Detect which cell encompasses the target text, then output its (X, Y) center coordinate. 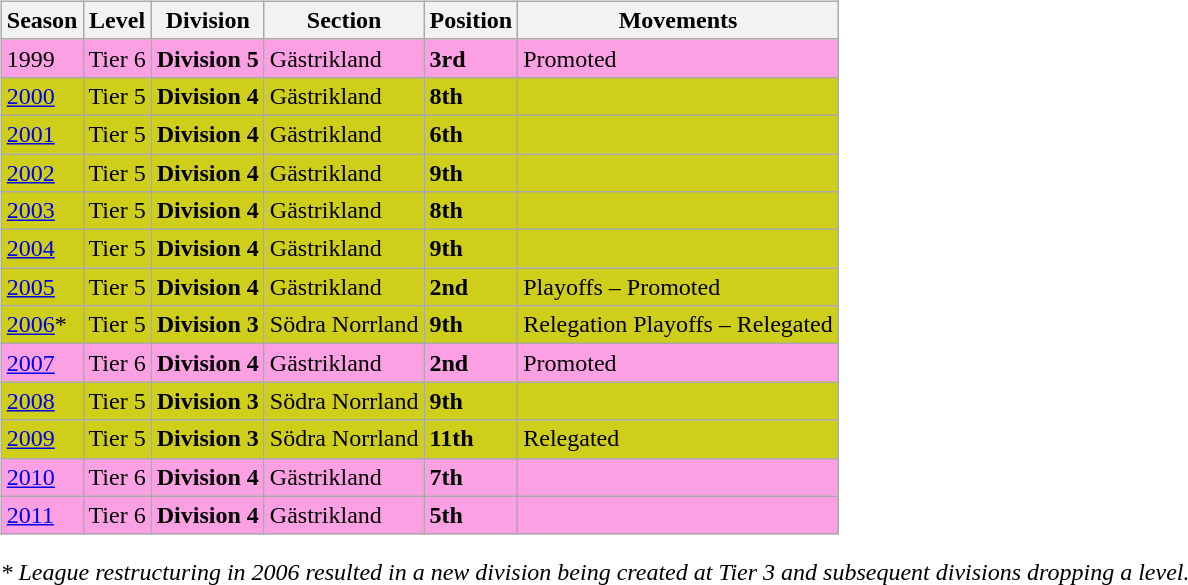
Level (117, 20)
6th (471, 134)
7th (471, 477)
2003 (42, 211)
2001 (42, 134)
2008 (42, 401)
5th (471, 515)
2004 (42, 249)
2007 (42, 363)
Division (208, 20)
1999 (42, 58)
2005 (42, 287)
3rd (471, 58)
2009 (42, 439)
Relegated (678, 439)
2000 (42, 96)
2011 (42, 515)
Relegation Playoffs – Relegated (678, 325)
Position (471, 20)
2006* (42, 325)
2010 (42, 477)
Season (42, 20)
11th (471, 439)
Division 5 (208, 58)
2002 (42, 173)
Section (344, 20)
Movements (678, 20)
Playoffs – Promoted (678, 287)
